Output the [X, Y] coordinate of the center of the cell containing the given text.  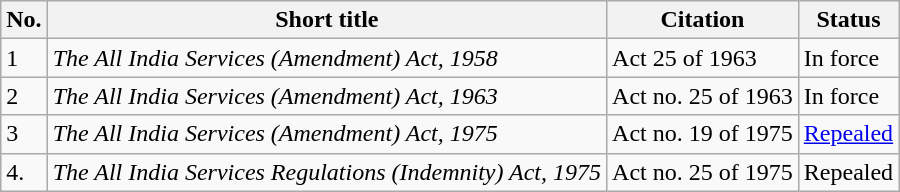
The All India Services (Amendment) Act, 1975 [326, 134]
Act no. 19 of 1975 [703, 134]
3 [24, 134]
Status [848, 20]
1 [24, 58]
The All India Services (Amendment) Act, 1958 [326, 58]
4. [24, 172]
The All India Services Regulations (Indemnity) Act, 1975 [326, 172]
No. [24, 20]
Act no. 25 of 1975 [703, 172]
Short title [326, 20]
2 [24, 96]
Act no. 25 of 1963 [703, 96]
Citation [703, 20]
The All India Services (Amendment) Act, 1963 [326, 96]
Act 25 of 1963 [703, 58]
